Capture the cell that displays the provided text and extract its (X, Y) central coordinate. 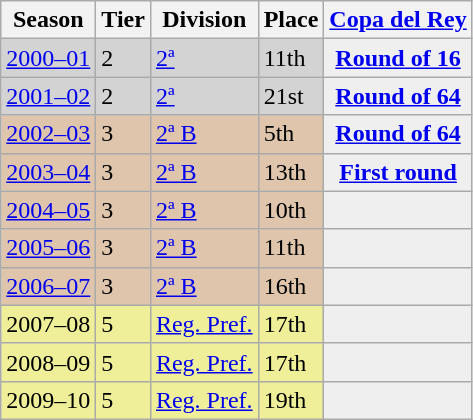
10th (291, 210)
2004–05 (48, 210)
19th (291, 400)
2000–01 (48, 58)
2005–06 (48, 248)
2007–08 (48, 324)
5th (291, 134)
21st (291, 96)
Place (291, 20)
2006–07 (48, 286)
16th (291, 286)
2002–03 (48, 134)
Tier (124, 20)
2001–02 (48, 96)
2009–10 (48, 400)
First round (398, 172)
Round of 16 (398, 58)
Division (204, 20)
2008–09 (48, 362)
Season (48, 20)
Copa del Rey (398, 20)
2003–04 (48, 172)
13th (291, 172)
